Find where the given text appears and provide that cell's center as (x, y) coordinate. 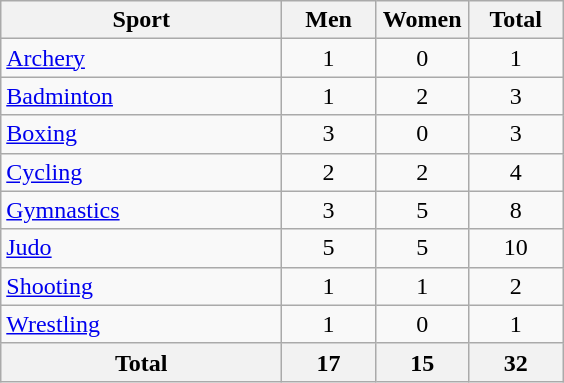
Sport (142, 20)
Boxing (142, 134)
Archery (142, 58)
Men (329, 20)
15 (422, 362)
Badminton (142, 96)
4 (516, 172)
Gymnastics (142, 210)
Shooting (142, 286)
Judo (142, 248)
10 (516, 248)
Wrestling (142, 324)
8 (516, 210)
32 (516, 362)
17 (329, 362)
Cycling (142, 172)
Women (422, 20)
